Extract the (X, Y) coordinate from the center of the cell holding the provided text.  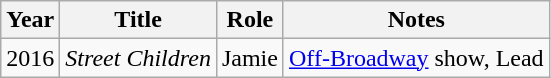
Title (138, 20)
Role (250, 20)
2016 (30, 58)
Year (30, 20)
Jamie (250, 58)
Street Children (138, 58)
Off-Broadway show, Lead (416, 58)
Notes (416, 20)
